Search for the cell housing the specified text and yield its [x, y] center coordinate. 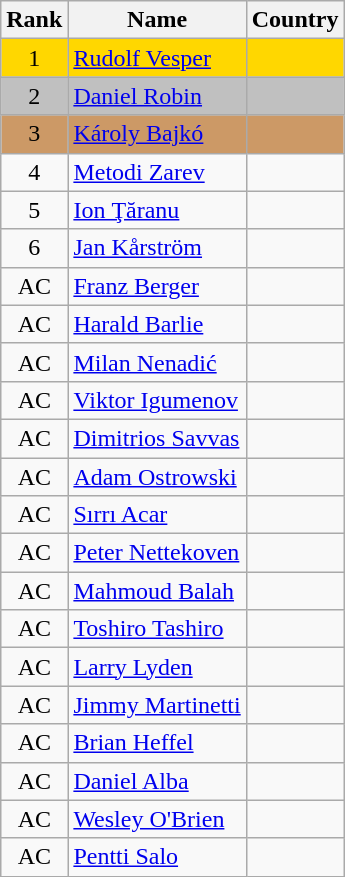
Milan Nenadić [157, 362]
Viktor Igumenov [157, 400]
Metodi Zarev [157, 172]
Harald Barlie [157, 324]
1 [34, 58]
Larry Lyden [157, 667]
Jimmy Martinetti [157, 705]
6 [34, 248]
Name [157, 20]
5 [34, 210]
Wesley O'Brien [157, 819]
Peter Nettekoven [157, 553]
Jan Kårström [157, 248]
Károly Bajkó [157, 134]
Franz Berger [157, 286]
Brian Heffel [157, 743]
Country [295, 20]
Ion Ţăranu [157, 210]
Toshiro Tashiro [157, 629]
Pentti Salo [157, 857]
Rank [34, 20]
Rudolf Vesper [157, 58]
Daniel Alba [157, 781]
2 [34, 96]
Sırrı Acar [157, 515]
Mahmoud Balah [157, 591]
Dimitrios Savvas [157, 438]
3 [34, 134]
Daniel Robin [157, 96]
Adam Ostrowski [157, 477]
4 [34, 172]
